Locate the cell with the specified text and output its (x, y) center coordinate. 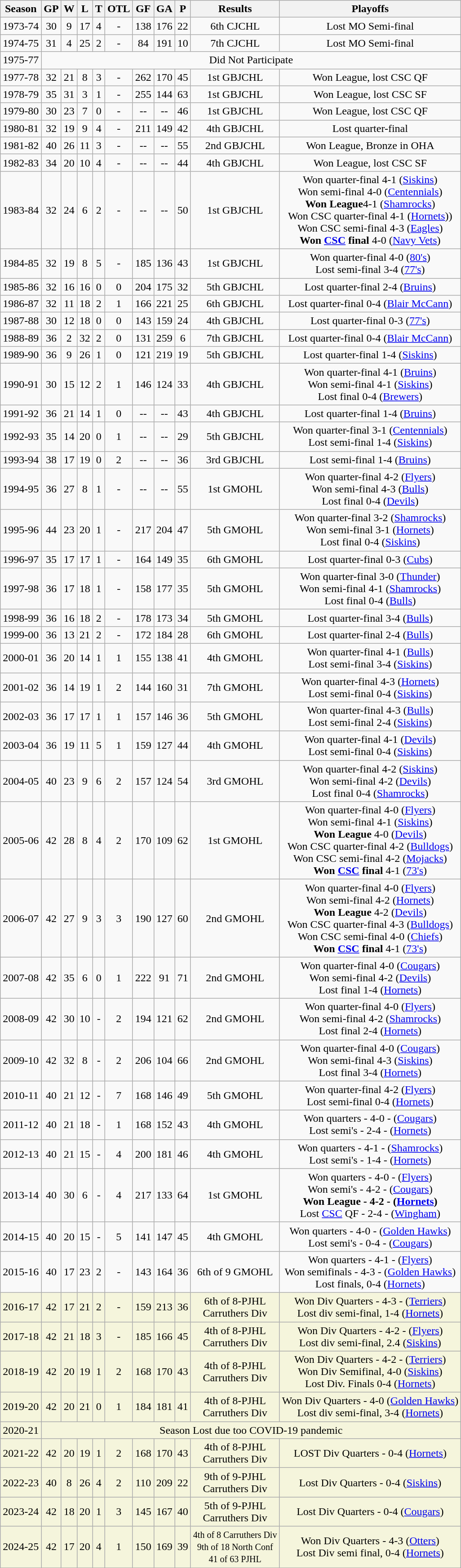
38 (51, 460)
2015-16 (21, 1272)
60 (182, 918)
2017-18 (21, 1336)
1985-86 (21, 287)
255 (143, 94)
211 (143, 128)
W (69, 9)
1974-75 (21, 43)
172 (143, 635)
155 (143, 658)
Lost quarter-final 3-4 (Bulls) (370, 618)
Won quarter-final 4-2 (Flyers)Lost semi-final 0-4 (Hornets) (370, 1095)
2001-02 (21, 687)
190 (143, 918)
1991-92 (21, 413)
133 (164, 1195)
1977-78 (21, 77)
Season (21, 9)
1992-93 (21, 436)
1989-90 (21, 355)
1997-98 (21, 589)
GP (51, 9)
49 (182, 1095)
2010-11 (21, 1095)
Lost quarter-final 1-4 (Siskins) (370, 355)
Won League, Bronze in OHA (370, 145)
167 (164, 1512)
13 (69, 635)
LOST Div Quarters - 0-4 (Hornets) (370, 1454)
Lost quarter-final (370, 128)
7th CJCHL (235, 43)
Won quarter-final 3-2 (Shamrocks)Won semi-final 3-1 (Hornets)Lost final 0-4 (Siskins) (370, 530)
Lost Div Quarters - 0-4 (Siskins) (370, 1482)
1996-97 (21, 559)
1979-80 (21, 111)
6th GBJCHL (235, 304)
2023-24 (21, 1512)
191 (164, 43)
Won quarter-final 3-0 (Thunder)Won semi-final 4-1 (Shamrocks)Lost final 0-4 (Bulls) (370, 589)
158 (143, 589)
Season Lost due too COVID-19 pandemic (251, 1430)
66 (182, 1060)
2005-06 (21, 840)
5th of 9-PJHLCarruthers Div (235, 1512)
Won quarters - 4-0 - (Golden Hawks)Lost semi's - 0-4 - (Cougars) (370, 1236)
1984-85 (21, 263)
222 (143, 978)
Did Not Participate (251, 60)
1973-74 (21, 26)
160 (164, 687)
150 (143, 1547)
147 (164, 1236)
Won Div Quarters - 4-2 - (Flyers)Lost div semi-final, 2.4 (Siskins) (370, 1336)
1998-99 (21, 618)
1999-00 (21, 635)
2nd GBJCHL (235, 145)
1982-83 (21, 163)
64 (182, 1195)
141 (143, 1236)
2006-07 (21, 918)
2024-25 (21, 1547)
1986-87 (21, 304)
2002-03 (21, 716)
3rd GMOHL (235, 781)
109 (164, 840)
2014-15 (21, 1236)
Won Div Quarters - 4-3 (Otters)Lost Div semi final, 0-4 (Hornets) (370, 1547)
262 (143, 77)
1995-96 (21, 530)
Lost quarter-final 2-4 (Bulls) (370, 635)
152 (164, 1125)
1983-84 (21, 210)
136 (164, 263)
Lost quarter-final 0-3 (77's) (370, 321)
175 (164, 287)
1981-82 (21, 145)
L (84, 9)
Won quarter-final 4-3 (Bulls)Lost semi-final 2-4 (Siskins) (370, 716)
200 (143, 1154)
221 (164, 304)
Won quarter-final 4-0 (Cougars)Won semi-final 4-2 (Devils)Lost final 1-4 (Hornets) (370, 978)
GA (164, 9)
Won quarter-final 4-0 (Flyers)Won semi-final 4-2 (Shamrocks)Lost final 2-4 (Hornets) (370, 1019)
110 (143, 1482)
Lost Div Quarters - 0-4 (Cougars) (370, 1512)
29 (182, 436)
2011-12 (21, 1125)
Results (235, 9)
176 (164, 26)
6th CJCHL (235, 26)
Won quarter-final 4-2 (Flyers)Won semi-final 4-3 (Bulls)Lost final 0-4 (Devils) (370, 489)
259 (164, 338)
2019-20 (21, 1407)
2012-13 (21, 1154)
39 (182, 1547)
Won quarter-final 4-1 (Bruins)Won semi-final 4-1 (Siskins)Lost final 0-4 (Brewers) (370, 384)
Won Div Quarters - 4-2 - (Terriers)Won Div Semifinal, 4-0 (Siskins)Lost Div. Finals 0-4 (Hornets) (370, 1372)
1988-89 (21, 338)
47 (182, 530)
Won quarter-final 4-0 (Cougars)Won semi-final 4-3 (Siskins)Lost final 3-4 (Hornets) (370, 1060)
2000-01 (21, 658)
131 (143, 338)
7th GMOHL (235, 687)
9th of 9-PJHLCarruthers Div (235, 1482)
4th of 8 Carruthers Div 9th of 18 North Conf 41 of 63 PJHL (235, 1547)
194 (143, 1019)
178 (143, 618)
1994-95 (21, 489)
104 (164, 1060)
Won quarters - 4-1 - (Shamrocks)Lost semi's - 1-4 - (Hornets) (370, 1154)
145 (143, 1512)
177 (164, 589)
173 (164, 618)
1980-81 (21, 128)
213 (164, 1307)
6th of 9 GMOHL (235, 1272)
219 (164, 355)
Won quarters - 4-0 - (Flyers)Won semi's - 4-2 - (Cougars)Won League - 4-2 - (Hornets) Lost CSC QF - 2-4 - (Wingham) (370, 1195)
Won quarter-final 4-3 (Hornets)Lost semi-final 0-4 (Siskins) (370, 687)
1975-77 (21, 60)
2009-10 (21, 1060)
2016-17 (21, 1307)
2018-19 (21, 1372)
Won quarter-final 4-1 (Bulls)Lost semi-final 3-4 (Siskins) (370, 658)
169 (164, 1547)
Lost semi-final 1-4 (Bruins) (370, 460)
2008-09 (21, 1019)
GF (143, 9)
206 (143, 1060)
Won Div Quarters - 4-0 (Golden Hawks)Lost div semi-final, 3-4 (Hornets) (370, 1407)
91 (164, 978)
2004-05 (21, 781)
2003-04 (21, 746)
6th of 8-PJHLCarruthers Div (235, 1307)
P (182, 9)
2021-22 (21, 1454)
1978-79 (21, 94)
1990-91 (21, 384)
Won quarter-final 3-1 (Centennials)Lost semi-final 1-4 (Siskins) (370, 436)
Lost quarter-final 1-4 (Bruins) (370, 413)
Playoffs (370, 9)
84 (143, 43)
Won Div Quarters - 4-3 - (Terriers)Lost div semi-final, 1-4 (Hornets) (370, 1307)
71 (182, 978)
33 (182, 384)
Lost quarter-final 0-3 (Cubs) (370, 559)
2013-14 (21, 1195)
3rd GBJCHL (235, 460)
Won quarter-final 4-0 (80's)Lost semi-final 3-4 (77's) (370, 263)
1993-94 (21, 460)
2007-08 (21, 978)
Lost quarter-final 2-4 (Bruins) (370, 287)
7th GBJCHL (235, 338)
2020-21 (21, 1430)
T (99, 9)
Won quarters - 4-1 - (Flyers)Won semifinals - 4-3 - (Golden Hawks)Lost finals, 0-4 (Hornets) (370, 1272)
209 (164, 1482)
Won quarter-final 4-1 (Devils)Lost semi-final 0-4 (Siskins) (370, 746)
50 (182, 210)
Won quarters - 4-0 - (Cougars)Lost semi's - 2-4 - (Hornets) (370, 1125)
54 (182, 781)
2022-23 (21, 1482)
1987-88 (21, 321)
OTL (119, 9)
Won quarter-final 4-2 (Siskins)Won semi-final 4-2 (Devils)Lost final 0-4 (Shamrocks) (370, 781)
63 (182, 94)
